For the text-containing cell, return its midpoint in [x, y] coordinate format. 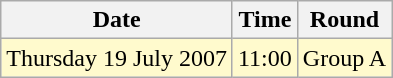
11:00 [264, 58]
Date [117, 20]
Round [344, 20]
Thursday 19 July 2007 [117, 58]
Group A [344, 58]
Time [264, 20]
